Determine the [x, y] coordinate at the center of the cell enclosing the given text.  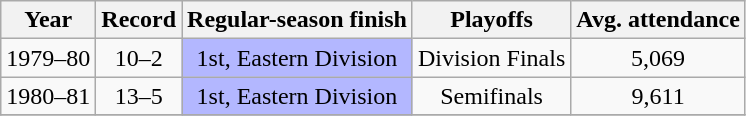
Year [48, 20]
5,069 [658, 58]
10–2 [139, 58]
Division Finals [491, 58]
1980–81 [48, 96]
Semifinals [491, 96]
9,611 [658, 96]
Record [139, 20]
13–5 [139, 96]
Regular-season finish [298, 20]
1979–80 [48, 58]
Playoffs [491, 20]
Avg. attendance [658, 20]
